From the cell containing the given text, extract its center point as [x, y] coordinate. 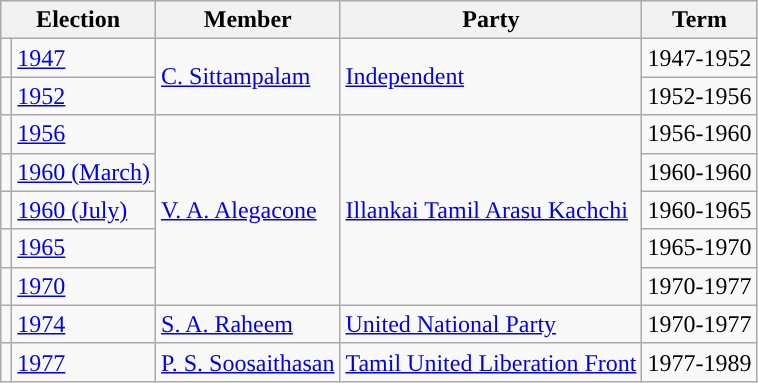
Member [248, 20]
1974 [84, 324]
1960 (July) [84, 210]
Illankai Tamil Arasu Kachchi [491, 210]
V. A. Alegacone [248, 210]
1970 [84, 286]
1960 (March) [84, 172]
Party [491, 20]
Term [700, 20]
1956-1960 [700, 134]
P. S. Soosaithasan [248, 362]
1947-1952 [700, 58]
1952 [84, 96]
United National Party [491, 324]
1952-1956 [700, 96]
1947 [84, 58]
1960-1965 [700, 210]
Independent [491, 77]
1960-1960 [700, 172]
1965-1970 [700, 248]
1977-1989 [700, 362]
Election [78, 20]
1965 [84, 248]
Tamil United Liberation Front [491, 362]
1956 [84, 134]
1977 [84, 362]
C. Sittampalam [248, 77]
S. A. Raheem [248, 324]
